Scan for the cell matching the given text and deliver its (x, y) coordinate at center. 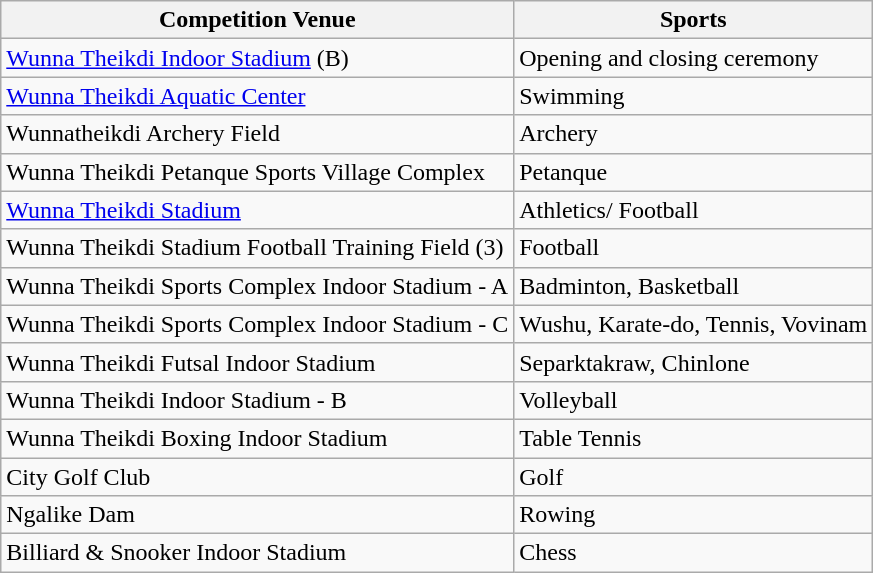
Wunna Theikdi Aquatic Center (258, 96)
Billiard & Snooker Indoor Stadium (258, 553)
Wunna Theikdi Boxing Indoor Stadium (258, 438)
Separktakraw, Chinlone (694, 362)
Volleyball (694, 400)
Wunna Theikdi Indoor Stadium - B (258, 400)
Wunna Theikdi Stadium (258, 210)
Competition Venue (258, 20)
Golf (694, 477)
Table Tennis (694, 438)
Sports (694, 20)
Wunna Theikdi Sports Complex Indoor Stadium - A (258, 286)
Rowing (694, 515)
Ngalike Dam (258, 515)
Chess (694, 553)
Petanque (694, 172)
Wunna Theikdi Stadium Football Training Field (3) (258, 248)
Wunna Theikdi Sports Complex Indoor Stadium - C (258, 324)
Wunna Theikdi Petanque Sports Village Complex (258, 172)
Swimming (694, 96)
Badminton, Basketball (694, 286)
City Golf Club (258, 477)
Football (694, 248)
Opening and closing ceremony (694, 58)
Wushu, Karate-do, Tennis, Vovinam (694, 324)
Wunnatheikdi Archery Field (258, 134)
Wunna Theikdi Futsal Indoor Stadium (258, 362)
Wunna Theikdi Indoor Stadium (B) (258, 58)
Athletics/ Football (694, 210)
Archery (694, 134)
